Locate the cell with the specified text and output its [x, y] center coordinate. 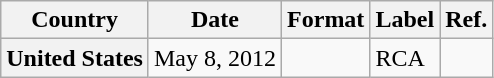
Format [326, 20]
Ref. [466, 20]
May 8, 2012 [214, 58]
Country [75, 20]
Date [214, 20]
United States [75, 58]
RCA [405, 58]
Label [405, 20]
